Determine the [X, Y] coordinate at the center of the cell enclosing the given text.  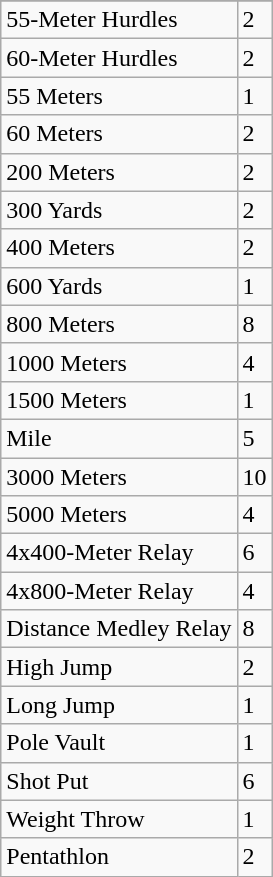
5 [254, 438]
600 Yards [119, 286]
1000 Meters [119, 362]
1500 Meters [119, 400]
4x800-Meter Relay [119, 591]
55 Meters [119, 96]
Pentathlon [119, 857]
Shot Put [119, 781]
Long Jump [119, 705]
200 Meters [119, 172]
60-Meter Hurdles [119, 58]
55-Meter Hurdles [119, 20]
4x400-Meter Relay [119, 553]
800 Meters [119, 324]
3000 Meters [119, 477]
5000 Meters [119, 515]
400 Meters [119, 248]
High Jump [119, 667]
10 [254, 477]
60 Meters [119, 134]
300 Yards [119, 210]
Mile [119, 438]
Weight Throw [119, 819]
Pole Vault [119, 743]
Distance Medley Relay [119, 629]
